Scan for the cell matching the given text and deliver its (x, y) coordinate at center. 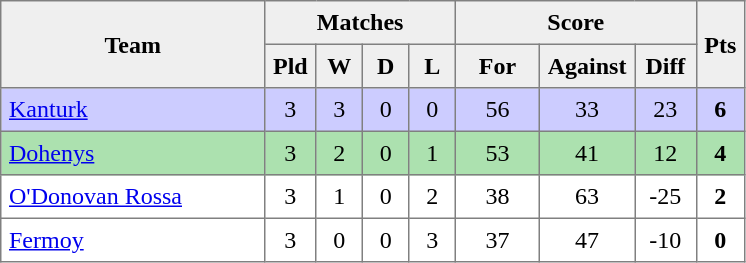
Kanturk (133, 110)
Fermoy (133, 240)
63 (586, 197)
O'Donovan Rossa (133, 197)
33 (586, 110)
38 (497, 197)
For (497, 66)
41 (586, 153)
53 (497, 153)
23 (666, 110)
Diff (666, 66)
L (432, 66)
37 (497, 240)
Matches (360, 23)
Pld (290, 66)
Against (586, 66)
-25 (666, 197)
W (339, 66)
Dohenys (133, 153)
6 (720, 110)
12 (666, 153)
Score (576, 23)
Team (133, 44)
-10 (666, 240)
47 (586, 240)
4 (720, 153)
Pts (720, 44)
56 (497, 110)
D (385, 66)
